Extract the (x, y) coordinate from the center of the cell holding the provided text.  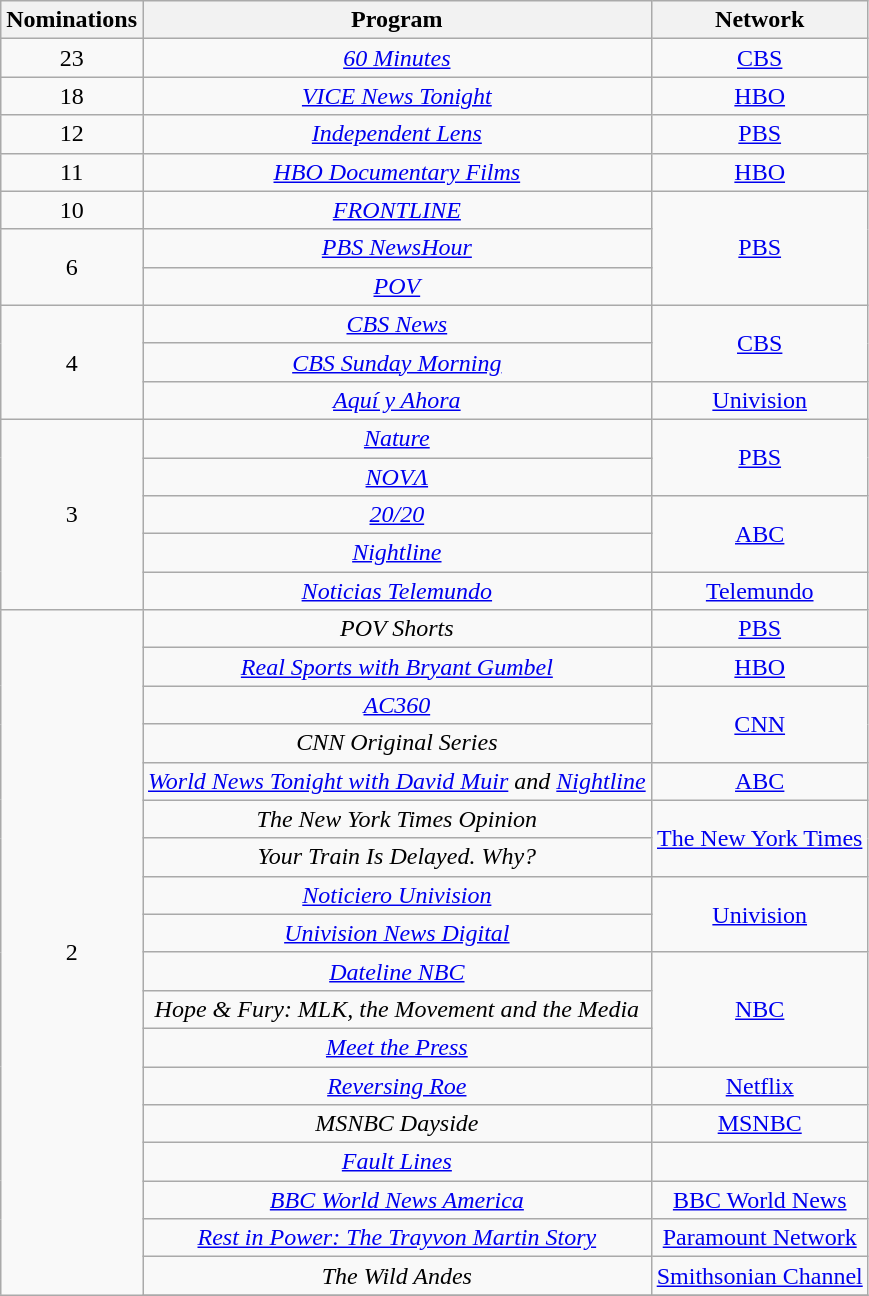
3 (72, 514)
6 (72, 267)
Dateline NBC (396, 971)
23 (72, 58)
Independent Lens (396, 134)
CBS News (396, 324)
Your Train Is Delayed. Why? (396, 857)
Noticiero Univision (396, 895)
18 (72, 96)
NOVΛ (396, 477)
CNN Original Series (396, 743)
HBO Documentary Films (396, 172)
60 Minutes (396, 58)
MSNBC (760, 1124)
FRONTLINE (396, 210)
Univision News Digital (396, 933)
BBC World News (760, 1200)
The Wild Andes (396, 1276)
Fault Lines (396, 1162)
CNN (760, 724)
World News Tonight with David Muir and Nightline (396, 781)
BBC World News America (396, 1200)
POV (396, 286)
The New York Times Opinion (396, 819)
Nature (396, 438)
10 (72, 210)
Netflix (760, 1085)
Aquí y Ahora (396, 400)
CBS Sunday Morning (396, 362)
Real Sports with Bryant Gumbel (396, 667)
Noticias Telemundo (396, 591)
11 (72, 172)
Rest in Power: The Trayvon Martin Story (396, 1238)
Telemundo (760, 591)
AC360 (396, 705)
Nightline (396, 553)
2 (72, 952)
PBS NewsHour (396, 248)
Smithsonian Channel (760, 1276)
POV Shorts (396, 629)
12 (72, 134)
Reversing Roe (396, 1085)
Program (396, 20)
MSNBC Dayside (396, 1124)
Hope & Fury: MLK, the Movement and the Media (396, 1009)
VICE News Tonight (396, 96)
Paramount Network (760, 1238)
Nominations (72, 20)
The New York Times (760, 838)
Network (760, 20)
20/20 (396, 515)
Meet the Press (396, 1047)
NBC (760, 1009)
4 (72, 362)
